Identify which cell holds the provided text, then report its [x, y] central coordinate. 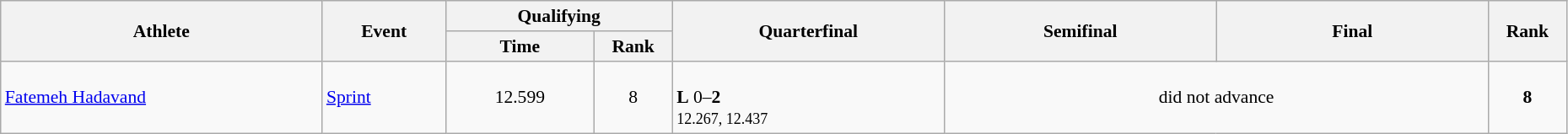
Semifinal [1080, 30]
Final [1352, 30]
did not advance [1216, 98]
Sprint [385, 98]
Event [385, 30]
12.599 [520, 98]
Quarterfinal [808, 30]
Qualifying [558, 16]
Athlete [162, 30]
L 0–212.267, 12.437 [808, 98]
Time [520, 46]
Fatemeh Hadavand [162, 98]
